Identify which cell holds the provided text, then report its (x, y) central coordinate. 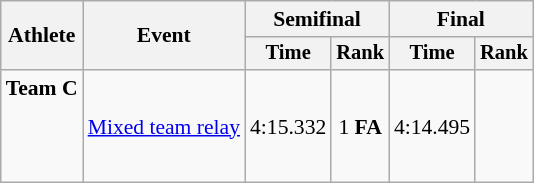
Athlete (42, 36)
Semifinal (317, 19)
Event (164, 36)
4:15.332 (288, 126)
4:14.495 (432, 126)
Team C (42, 126)
Mixed team relay (164, 126)
Final (461, 19)
1 FA (360, 126)
